Search for the cell housing the specified text and yield its [X, Y] center coordinate. 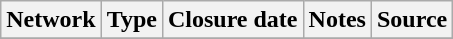
Closure date [232, 20]
Network [51, 20]
Notes [337, 20]
Type [132, 20]
Source [412, 20]
